Return (x, y) of the center of cell containing provided text 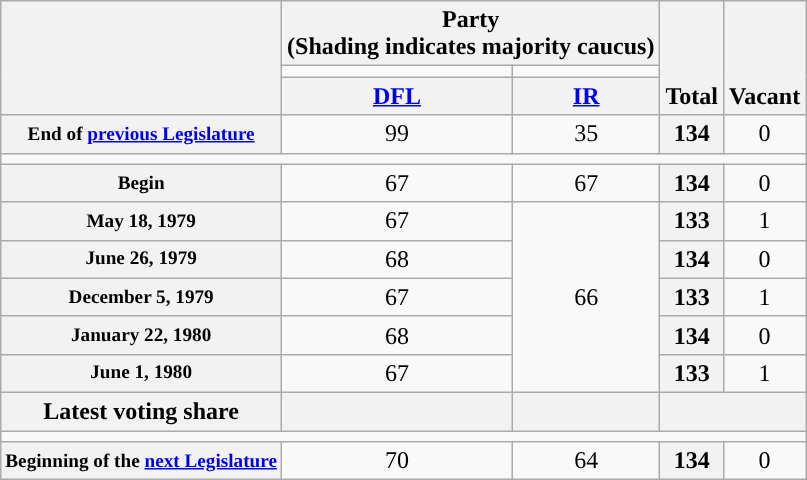
IR (586, 96)
99 (398, 134)
Begin (142, 183)
December 5, 1979 (142, 297)
Latest voting share (142, 411)
64 (586, 461)
May 18, 1979 (142, 221)
June 26, 1979 (142, 259)
Party (Shading indicates majority caucus) (471, 34)
Vacant (764, 58)
January 22, 1980 (142, 335)
DFL (398, 96)
Total (692, 58)
35 (586, 134)
70 (398, 461)
Beginning of the next Legislature (142, 461)
66 (586, 297)
June 1, 1980 (142, 373)
End of previous Legislature (142, 134)
